Find where the given text appears and provide that cell's center as [x, y] coordinate. 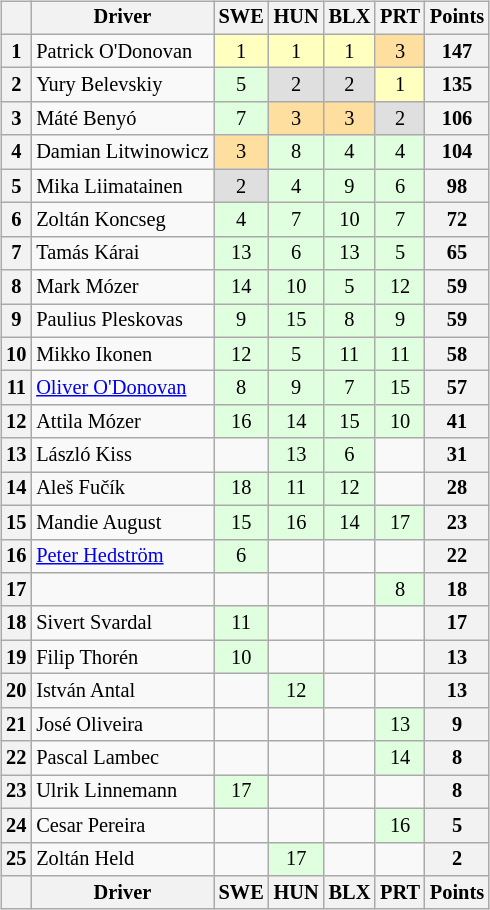
Zoltán Koncseg [122, 220]
Damian Litwinowicz [122, 152]
104 [457, 152]
41 [457, 422]
98 [457, 186]
21 [16, 724]
147 [457, 51]
Tamás Kárai [122, 253]
Filip Thorén [122, 657]
Zoltán Held [122, 859]
Mika Liimatainen [122, 186]
Mandie August [122, 522]
65 [457, 253]
Aleš Fučík [122, 489]
19 [16, 657]
31 [457, 455]
24 [16, 825]
Oliver O'Donovan [122, 388]
58 [457, 354]
Mikko Ikonen [122, 354]
72 [457, 220]
20 [16, 691]
José Oliveira [122, 724]
István Antal [122, 691]
László Kiss [122, 455]
28 [457, 489]
106 [457, 119]
Máté Benyó [122, 119]
57 [457, 388]
Attila Mózer [122, 422]
Ulrik Linnemann [122, 792]
25 [16, 859]
Mark Mózer [122, 287]
Pascal Lambec [122, 758]
Patrick O'Donovan [122, 51]
Peter Hedström [122, 556]
135 [457, 85]
Yury Belevskiy [122, 85]
Paulius Pleskovas [122, 321]
Sivert Svardal [122, 623]
Cesar Pereira [122, 825]
